Determine the [x, y] coordinate at the center of the cell enclosing the given text.  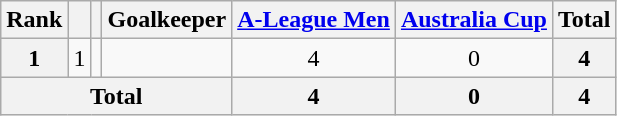
A-League Men [314, 20]
Rank [34, 20]
Australia Cup [474, 20]
Goalkeeper [167, 20]
